Extract the [X, Y] coordinate from the center of the cell holding the provided text.  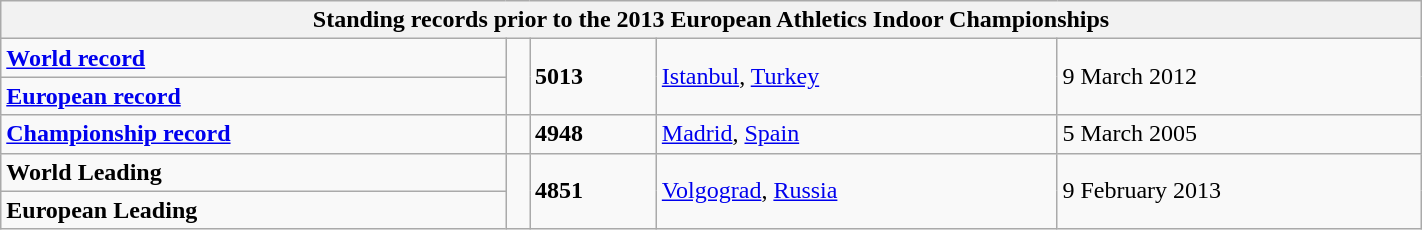
World Leading [254, 172]
World record [254, 58]
4948 [594, 134]
European record [254, 96]
Istanbul, Turkey [856, 77]
Championship record [254, 134]
4851 [594, 191]
5 March 2005 [1239, 134]
European Leading [254, 210]
9 February 2013 [1239, 191]
Madrid, Spain [856, 134]
9 March 2012 [1239, 77]
Standing records prior to the 2013 European Athletics Indoor Championships [711, 20]
Volgograd, Russia [856, 191]
5013 [594, 77]
